Locate the cell with the specified text and output its (X, Y) center coordinate. 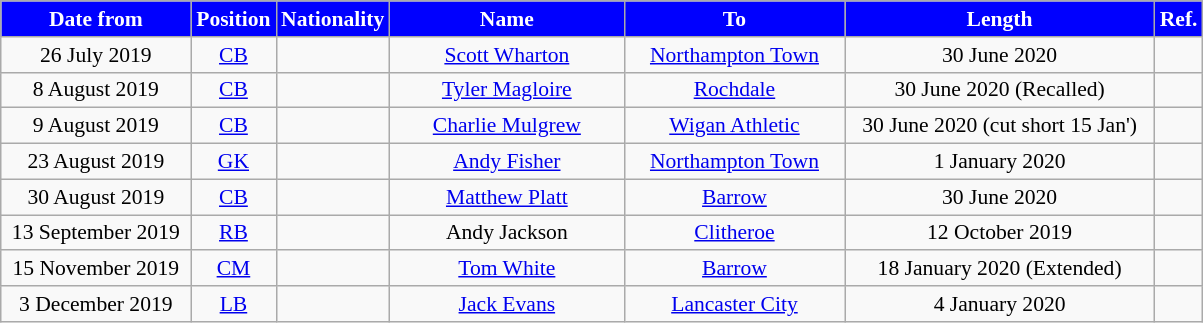
GK (234, 162)
4 January 2020 (1000, 304)
To (734, 19)
CM (234, 269)
23 August 2019 (96, 162)
Andy Jackson (506, 233)
8 August 2019 (96, 90)
Rochdale (734, 90)
3 December 2019 (96, 304)
Tyler Magloire (506, 90)
30 August 2019 (96, 197)
Name (506, 19)
Charlie Mulgrew (506, 126)
RB (234, 233)
Andy Fisher (506, 162)
Clitheroe (734, 233)
Jack Evans (506, 304)
Matthew Platt (506, 197)
30 June 2020 (cut short 15 Jan') (1000, 126)
Position (234, 19)
Lancaster City (734, 304)
1 January 2020 (1000, 162)
12 October 2019 (1000, 233)
9 August 2019 (96, 126)
Scott Wharton (506, 55)
30 June 2020 (Recalled) (1000, 90)
18 January 2020 (Extended) (1000, 269)
Tom White (506, 269)
15 November 2019 (96, 269)
Nationality (332, 19)
26 July 2019 (96, 55)
Ref. (1179, 19)
Wigan Athletic (734, 126)
LB (234, 304)
13 September 2019 (96, 233)
Date from (96, 19)
Length (1000, 19)
